Find where the given text appears and provide that cell's center as (x, y) coordinate. 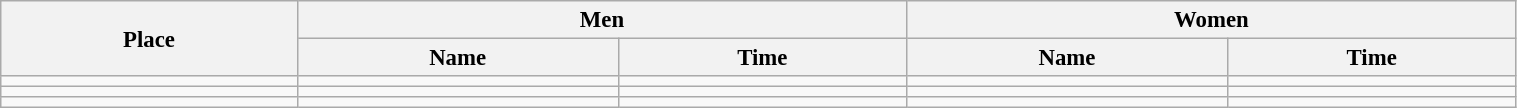
Place (150, 38)
Women (1212, 20)
Men (602, 20)
